Output the [x, y] coordinate of the center of the cell containing the given text.  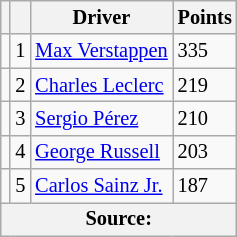
George Russell [101, 152]
2 [20, 85]
Max Verstappen [101, 51]
Charles Leclerc [101, 85]
203 [205, 152]
5 [20, 186]
4 [20, 152]
3 [20, 118]
Points [205, 17]
Source: [119, 219]
Sergio Pérez [101, 118]
Carlos Sainz Jr. [101, 186]
1 [20, 51]
187 [205, 186]
335 [205, 51]
210 [205, 118]
219 [205, 85]
Driver [101, 17]
